Capture the cell that displays the provided text and extract its (X, Y) central coordinate. 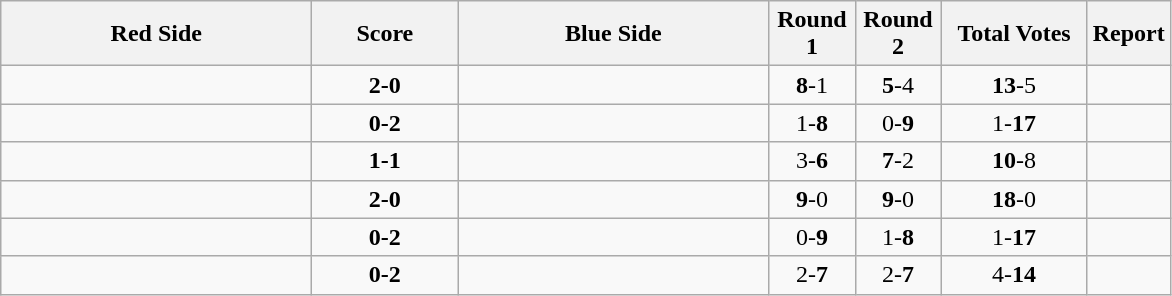
Blue Side (614, 34)
5-4 (898, 85)
Red Side (156, 34)
Round 2 (898, 34)
18-0 (1014, 199)
4-14 (1014, 275)
Round 1 (812, 34)
13-5 (1014, 85)
7-2 (898, 161)
Total Votes (1014, 34)
1-1 (385, 161)
3-6 (812, 161)
Report (1128, 34)
10-8 (1014, 161)
Score (385, 34)
8-1 (812, 85)
